Find where the given text appears and provide that cell's center as [X, Y] coordinate. 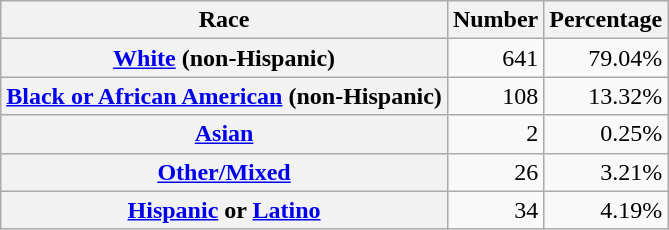
Other/Mixed [224, 172]
108 [495, 96]
0.25% [606, 134]
3.21% [606, 172]
641 [495, 58]
Number [495, 20]
26 [495, 172]
Asian [224, 134]
2 [495, 134]
34 [495, 210]
Hispanic or Latino [224, 210]
Race [224, 20]
Percentage [606, 20]
Black or African American (non-Hispanic) [224, 96]
White (non-Hispanic) [224, 58]
13.32% [606, 96]
4.19% [606, 210]
79.04% [606, 58]
